Return [x, y] of the center of cell containing provided text 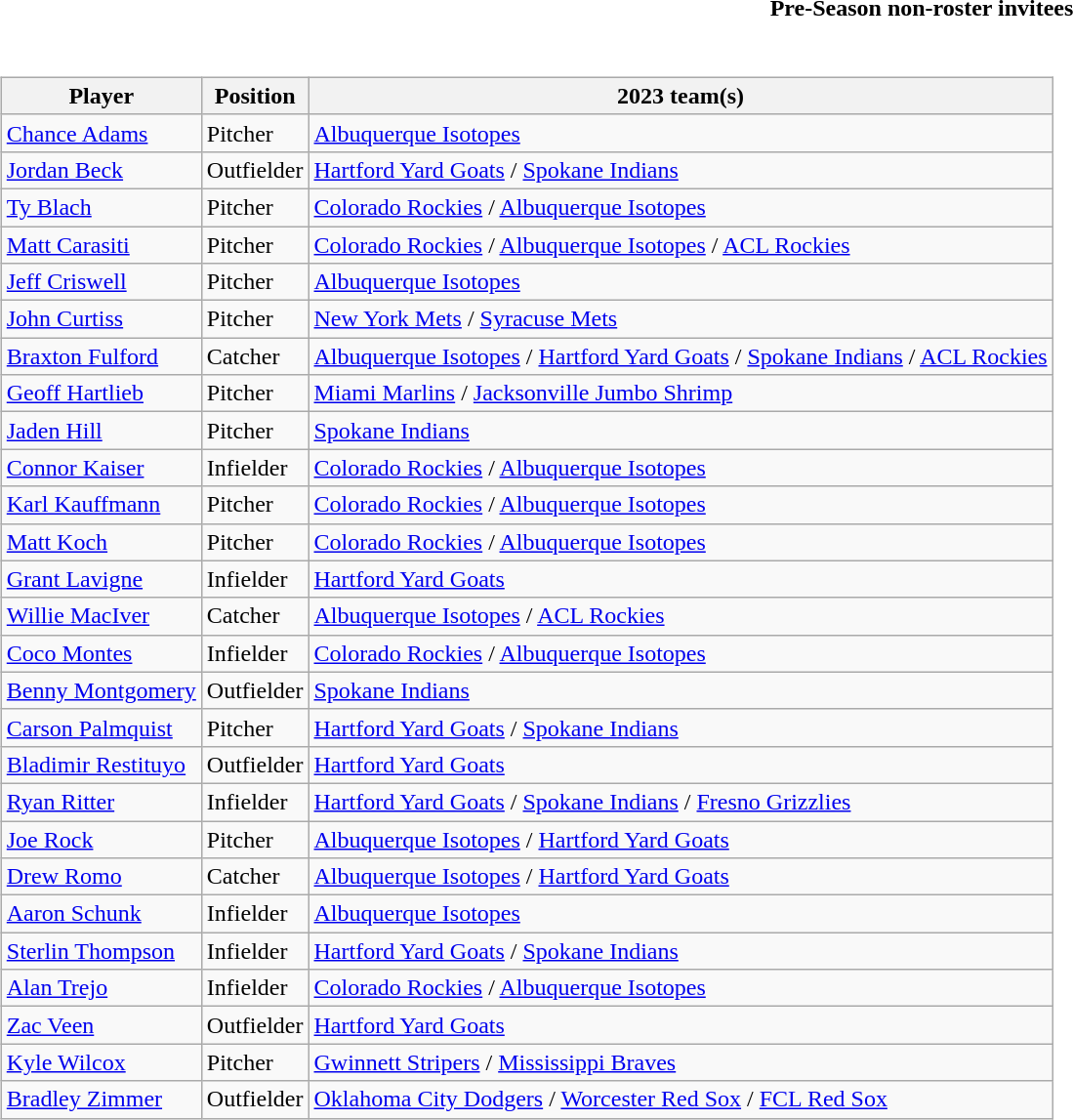
Grant Lavigne [102, 579]
Albuquerque Isotopes / Hartford Yard Goats / Spokane Indians / ACL Rockies [681, 356]
Hartford Yard Goats / Spokane Indians / Fresno Grizzlies [681, 802]
New York Mets / Syracuse Mets [681, 319]
Matt Koch [102, 542]
Ryan Ritter [102, 802]
Drew Romo [102, 877]
Albuquerque Isotopes / ACL Rockies [681, 616]
Jordan Beck [102, 170]
Bradley Zimmer [102, 1099]
Player [102, 96]
Coco Montes [102, 653]
Aaron Schunk [102, 914]
Willie MacIver [102, 616]
Jeff Criswell [102, 282]
2023 team(s) [681, 96]
John Curtiss [102, 319]
Braxton Fulford [102, 356]
Joe Rock [102, 839]
Gwinnett Stripers / Mississippi Braves [681, 1062]
Benny Montgomery [102, 690]
Carson Palmquist [102, 727]
Matt Carasiti [102, 245]
Oklahoma City Dodgers / Worcester Red Sox / FCL Red Sox [681, 1099]
Connor Kaiser [102, 468]
Geoff Hartlieb [102, 394]
Alan Trejo [102, 988]
Colorado Rockies / Albuquerque Isotopes / ACL Rockies [681, 245]
Chance Adams [102, 133]
Ty Blach [102, 207]
Karl Kauffmann [102, 505]
Sterlin Thompson [102, 951]
Position [255, 96]
Jaden Hill [102, 431]
Bladimir Restituyo [102, 765]
Zac Veen [102, 1025]
Kyle Wilcox [102, 1062]
Miami Marlins / Jacksonville Jumbo Shrimp [681, 394]
